Capture the cell that displays the provided text and extract its (x, y) central coordinate. 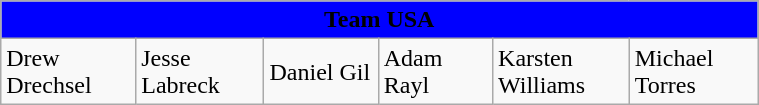
Drew Drechsel (68, 72)
Daniel Gil (321, 72)
Michael Torres (693, 72)
Jesse Labreck (200, 72)
Team USA (380, 20)
Karsten Williams (562, 72)
Adam Rayl (435, 72)
